From the cell containing the given text, extract its center point as [X, Y] coordinate. 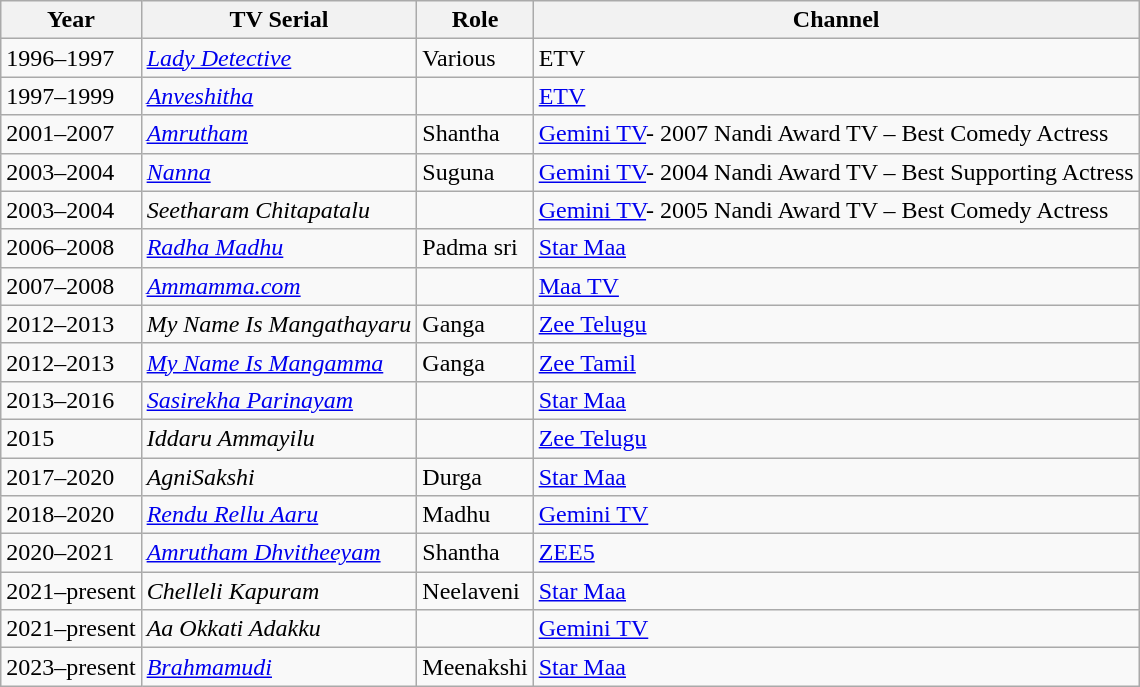
Madhu [475, 515]
Maa TV [836, 286]
Rendu Rellu Aaru [279, 515]
1997–1999 [71, 96]
ZEE5 [836, 553]
Chelleli Kapuram [279, 591]
Seetharam Chitapatalu [279, 210]
Meenakshi [475, 667]
Iddaru Ammayilu [279, 438]
Neelaveni [475, 591]
2001–2007 [71, 134]
Suguna [475, 172]
2006–2008 [71, 248]
AgniSakshi [279, 477]
Year [71, 20]
Aa Okkati Adakku [279, 629]
2017–2020 [71, 477]
Padma sri [475, 248]
TV Serial [279, 20]
Nanna [279, 172]
Gemini TV- 2005 Nandi Award TV – Best Comedy Actress [836, 210]
2018–2020 [71, 515]
My Name Is Mangathayaru [279, 324]
2007–2008 [71, 286]
2023–present [71, 667]
Gemini TV- 2007 Nandi Award TV – Best Comedy Actress [836, 134]
Radha Madhu [279, 248]
Ammamma.com [279, 286]
Zee Tamil [836, 362]
1996–1997 [71, 58]
Channel [836, 20]
2015 [71, 438]
Amrutham [279, 134]
My Name Is Mangamma [279, 362]
Lady Detective [279, 58]
Durga [475, 477]
2020–2021 [71, 553]
Gemini TV- 2004 Nandi Award TV – Best Supporting Actress [836, 172]
2013–2016 [71, 400]
Various [475, 58]
Amrutham Dhvitheeyam [279, 553]
Sasirekha Parinayam [279, 400]
Anveshitha [279, 96]
Brahmamudi [279, 667]
Role [475, 20]
